Capture the cell that displays the provided text and extract its (X, Y) central coordinate. 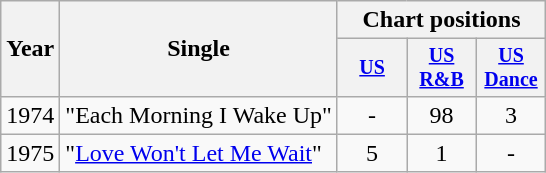
1 (442, 153)
"Love Won't Let Me Wait" (199, 153)
1975 (30, 153)
5 (372, 153)
3 (510, 115)
1974 (30, 115)
US (372, 68)
Chart positions (441, 20)
Year (30, 49)
USR&B (442, 68)
Single (199, 49)
98 (442, 115)
"Each Morning I Wake Up" (199, 115)
USDance (510, 68)
